From the cell containing the given text, extract its center point as [X, Y] coordinate. 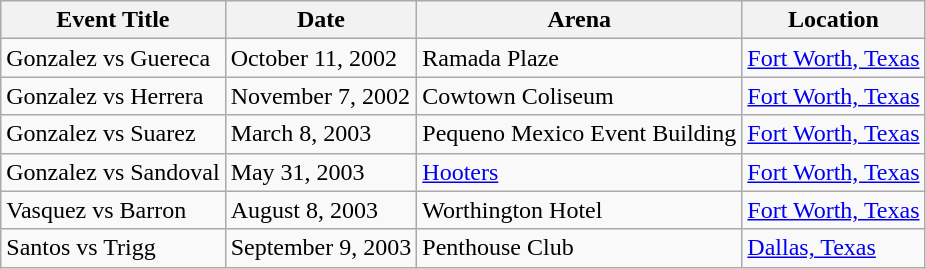
Gonzalez vs Sandoval [113, 172]
Cowtown Coliseum [580, 96]
Event Title [113, 20]
May 31, 2003 [321, 172]
Gonzalez vs Suarez [113, 134]
Location [834, 20]
Arena [580, 20]
Pequeno Mexico Event Building [580, 134]
Worthington Hotel [580, 210]
March 8, 2003 [321, 134]
September 9, 2003 [321, 248]
Hooters [580, 172]
Date [321, 20]
Gonzalez vs Herrera [113, 96]
Dallas, Texas [834, 248]
November 7, 2002 [321, 96]
August 8, 2003 [321, 210]
Gonzalez vs Guereca [113, 58]
Santos vs Trigg [113, 248]
Penthouse Club [580, 248]
October 11, 2002 [321, 58]
Vasquez vs Barron [113, 210]
Ramada Plaze [580, 58]
